Scan for the cell matching the given text and deliver its (X, Y) coordinate at center. 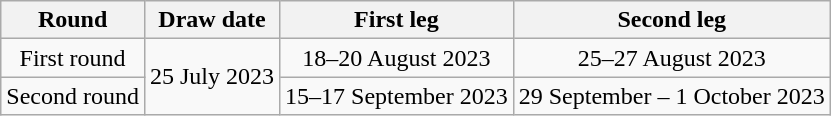
Second leg (672, 20)
First leg (397, 20)
Draw date (212, 20)
Second round (73, 96)
25–27 August 2023 (672, 58)
First round (73, 58)
15–17 September 2023 (397, 96)
29 September – 1 October 2023 (672, 96)
18–20 August 2023 (397, 58)
Round (73, 20)
25 July 2023 (212, 77)
